Pinpoint the cell where the given text exists, returning its [x, y] midpoint coordinate. 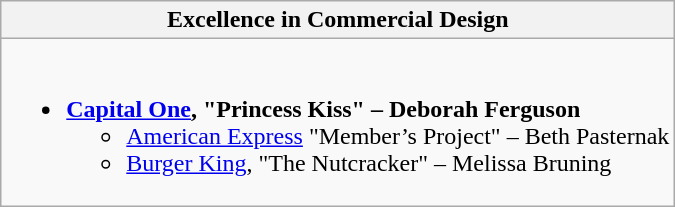
Capital One, "Princess Kiss" – Deborah FergusonAmerican Express "Member’s Project" – Beth PasternakBurger King, "The Nutcracker" – Melissa Bruning [338, 122]
Excellence in Commercial Design [338, 20]
